Extract the (X, Y) coordinate from the center of the cell holding the provided text.  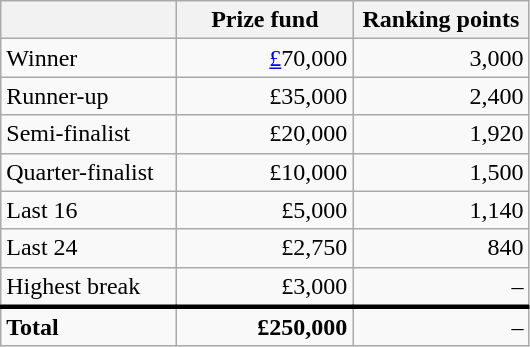
£2,750 (265, 248)
£10,000 (265, 172)
1,140 (441, 210)
3,000 (441, 58)
Last 24 (89, 248)
Runner-up (89, 96)
1,920 (441, 134)
£3,000 (265, 287)
£20,000 (265, 134)
Quarter-finalist (89, 172)
Total (89, 327)
£250,000 (265, 327)
Last 16 (89, 210)
Semi-finalist (89, 134)
£70,000 (265, 58)
Winner (89, 58)
£5,000 (265, 210)
£35,000 (265, 96)
Highest break (89, 287)
840 (441, 248)
Prize fund (265, 20)
2,400 (441, 96)
1,500 (441, 172)
Ranking points (441, 20)
